Capture the cell that displays the provided text and extract its [X, Y] central coordinate. 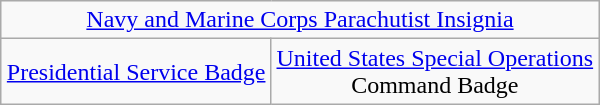
United States Special OperationsCommand Badge [435, 72]
Presidential Service Badge [136, 72]
Navy and Marine Corps Parachutist Insignia [300, 20]
